Scan for the cell matching the given text and deliver its [x, y] coordinate at center. 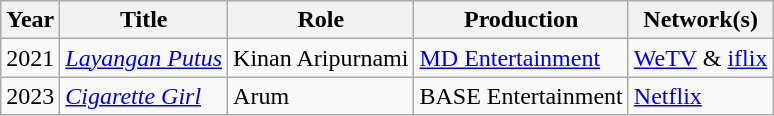
Production [521, 20]
2023 [30, 96]
Role [321, 20]
MD Entertainment [521, 58]
Cigarette Girl [144, 96]
WeTV & iflix [700, 58]
Netflix [700, 96]
Network(s) [700, 20]
BASE Entertainment [521, 96]
Year [30, 20]
2021 [30, 58]
Layangan Putus [144, 58]
Kinan Aripurnami [321, 58]
Arum [321, 96]
Title [144, 20]
